Detect which cell encompasses the target text, then output its [X, Y] center coordinate. 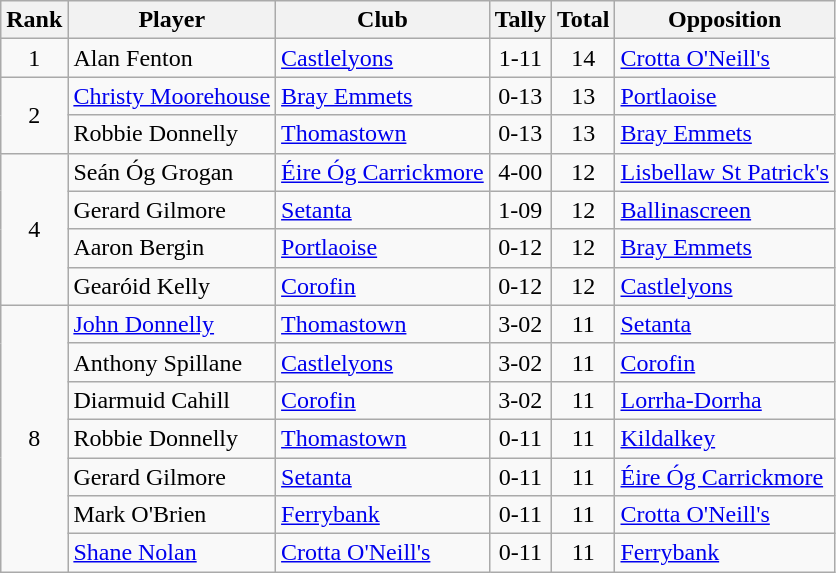
Diarmuid Cahill [172, 400]
Seán Óg Grogan [172, 172]
Kildalkey [724, 438]
1 [34, 58]
Tally [520, 20]
Club [383, 20]
4 [34, 229]
1-11 [520, 58]
John Donnelly [172, 324]
Christy Moorehouse [172, 96]
Shane Nolan [172, 553]
Lorrha-Dorrha [724, 400]
8 [34, 438]
14 [583, 58]
Player [172, 20]
Total [583, 20]
4-00 [520, 172]
1-09 [520, 210]
Ballinascreen [724, 210]
Opposition [724, 20]
Anthony Spillane [172, 362]
Aaron Bergin [172, 248]
2 [34, 115]
Alan Fenton [172, 58]
Mark O'Brien [172, 515]
Rank [34, 20]
Lisbellaw St Patrick's [724, 172]
Gearóid Kelly [172, 286]
